Identify which cell holds the provided text, then report its (X, Y) central coordinate. 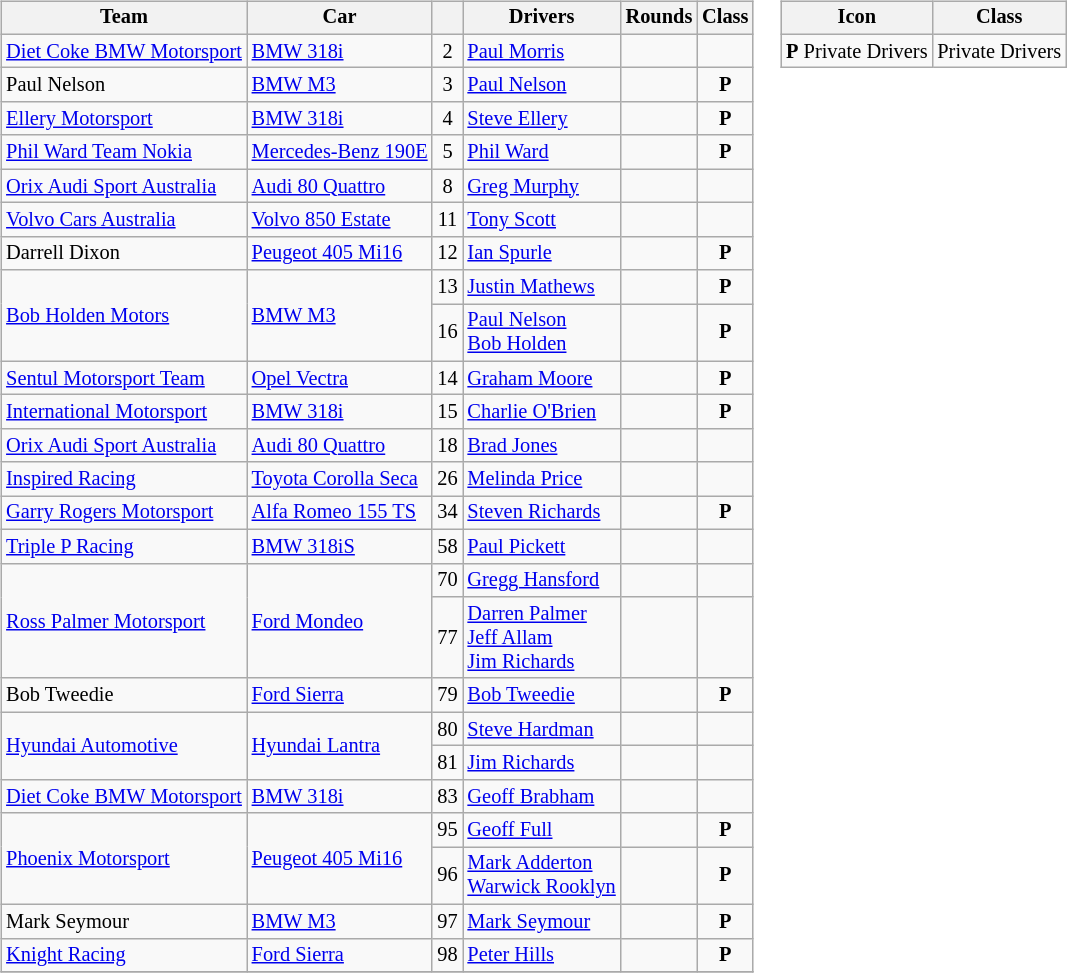
Knight Racing (124, 955)
83 (447, 796)
Rounds (660, 18)
Jim Richards (542, 763)
Charlie O'Brien (542, 412)
Phoenix Motorsport (124, 858)
Steve Hardman (542, 729)
Darrell Dixon (124, 253)
Opel Vectra (340, 378)
Justin Mathews (542, 287)
18 (447, 446)
Geoff Full (542, 830)
Alfa Romeo 155 TS (340, 513)
Garry Rogers Motorsport (124, 513)
58 (447, 546)
Phil Ward (542, 152)
Toyota Corolla Seca (340, 479)
Tony Scott (542, 220)
BMW 318iS (340, 546)
95 (447, 830)
Steve Ellery (542, 119)
Steven Richards (542, 513)
11 (447, 220)
14 (447, 378)
Paul Pickett (542, 546)
98 (447, 955)
Hyundai Automotive (124, 746)
Drivers (542, 18)
International Motorsport (124, 412)
Ian Spurle (542, 253)
13 (447, 287)
15 (447, 412)
26 (447, 479)
81 (447, 763)
97 (447, 921)
80 (447, 729)
Hyundai Lantra (340, 746)
Triple P Racing (124, 546)
Melinda Price (542, 479)
Graham Moore (542, 378)
77 (447, 638)
Team (124, 18)
Ross Palmer Motorsport (124, 620)
16 (447, 333)
5 (447, 152)
Gregg Hansford (542, 580)
34 (447, 513)
Geoff Brabham (542, 796)
Ford Mondeo (340, 620)
Greg Murphy (542, 186)
3 (447, 85)
12 (447, 253)
70 (447, 580)
Peter Hills (542, 955)
Sentul Motorsport Team (124, 378)
8 (447, 186)
Volvo Cars Australia (124, 220)
Icon (856, 18)
Private Drivers (999, 51)
4 (447, 119)
Inspired Racing (124, 479)
Mark Adderton Warwick Rooklyn (542, 876)
Phil Ward Team Nokia (124, 152)
79 (447, 695)
Ellery Motorsport (124, 119)
96 (447, 876)
Paul Morris (542, 51)
Bob Holden Motors (124, 316)
2 (447, 51)
Paul Nelson Bob Holden (542, 333)
Brad Jones (542, 446)
Volvo 850 Estate (340, 220)
Car (340, 18)
Mercedes-Benz 190E (340, 152)
P Private Drivers (856, 51)
Darren Palmer Jeff Allam Jim Richards (542, 638)
